Extract the (X, Y) coordinate from the center of the cell holding the provided text.  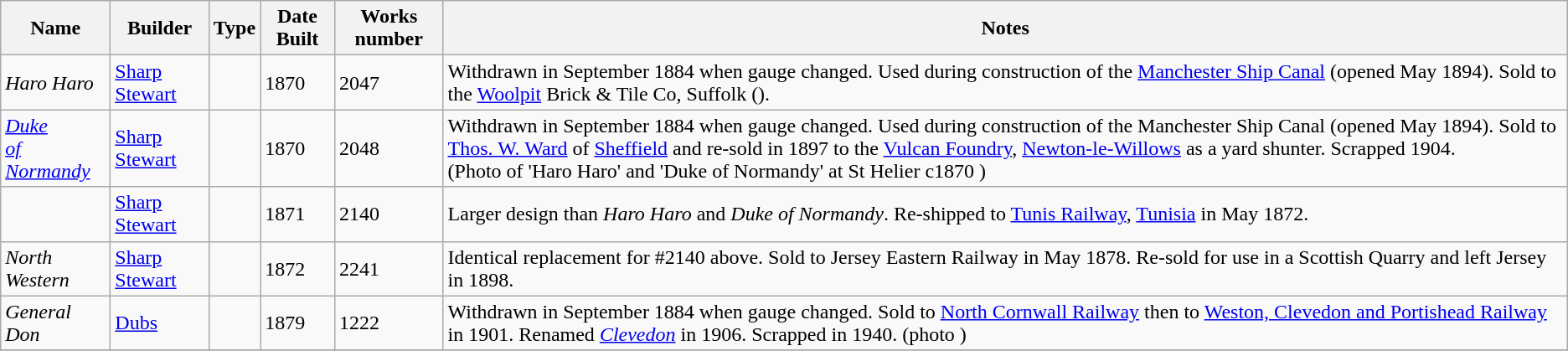
Type (235, 28)
Dubs (160, 323)
Identical replacement for #2140 above. Sold to Jersey Eastern Railway in May 1878. Re-sold for use in a Scottish Quarry and left Jersey in 1898. (1005, 268)
1222 (389, 323)
2048 (389, 148)
North Western (55, 268)
Name (55, 28)
Works number (389, 28)
1879 (298, 323)
Builder (160, 28)
Dukeof Normandy (55, 148)
Haro Haro (55, 82)
General Don (55, 323)
2047 (389, 82)
2241 (389, 268)
1872 (298, 268)
Larger design than Haro Haro and Duke of Normandy. Re-shipped to Tunis Railway, Tunisia in May 1872. (1005, 214)
Date Built (298, 28)
Notes (1005, 28)
1871 (298, 214)
2140 (389, 214)
